Return [x, y] of the center of cell containing provided text 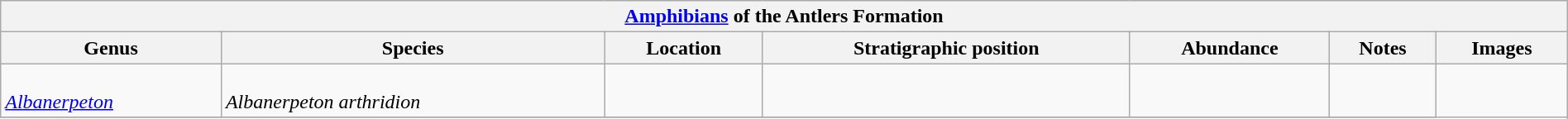
Albanerpeton arthridion [413, 91]
Images [1502, 48]
Location [683, 48]
Albanerpeton [111, 91]
Abundance [1230, 48]
Species [413, 48]
Notes [1383, 48]
Stratigraphic position [946, 48]
Amphibians of the Antlers Formation [784, 17]
Genus [111, 48]
